Pinpoint the cell where the given text exists, returning its (x, y) midpoint coordinate. 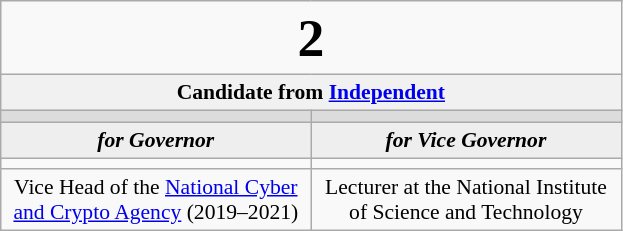
Vice Head of the National Cyber and Crypto Agency (2019–2021) (156, 200)
Lecturer at the National Institute of Science and Technology (466, 200)
Candidate from Independent (311, 92)
2 (311, 38)
for Governor (156, 141)
for Vice Governor (466, 141)
